Output the (x, y) coordinate of the center of the cell containing the given text.  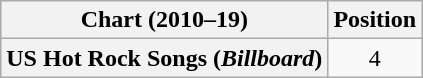
US Hot Rock Songs (Billboard) (164, 58)
Chart (2010–19) (164, 20)
Position (375, 20)
4 (375, 58)
